For the text-containing cell, return its midpoint in [X, Y] coordinate format. 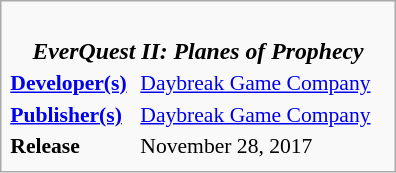
November 28, 2017 [263, 146]
Release [72, 146]
Publisher(s) [72, 114]
Developer(s) [72, 83]
EverQuest II: Planes of Prophecy [198, 38]
